Determine the [X, Y] coordinate at the center of the cell enclosing the given text.  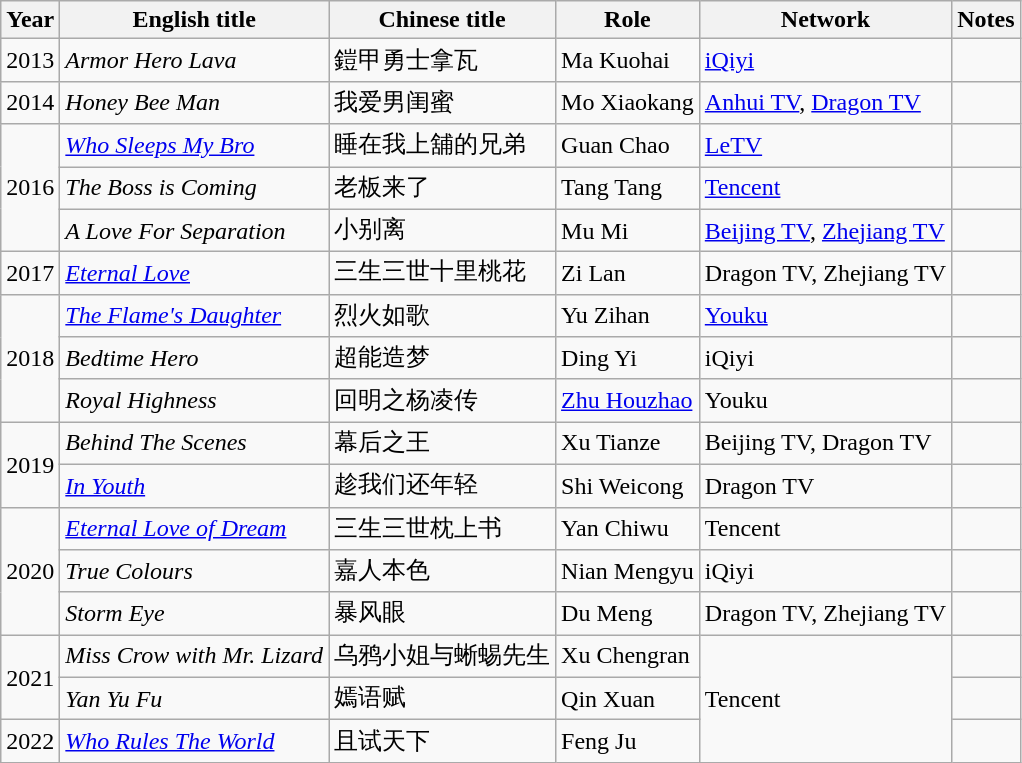
Zi Lan [628, 274]
我爱男闺蜜 [442, 102]
The Flame's Daughter [194, 316]
Yan Yu Fu [194, 698]
2022 [30, 742]
Xu Chengran [628, 656]
Behind The Scenes [194, 444]
2020 [30, 571]
嫣语赋 [442, 698]
Bedtime Hero [194, 358]
三生三世枕上书 [442, 528]
2014 [30, 102]
Who Sleeps My Bro [194, 146]
Du Meng [628, 614]
回明之杨凌传 [442, 400]
睡在我上舖的兄弟 [442, 146]
Yu Zihan [628, 316]
2013 [30, 60]
三生三世十里桃花 [442, 274]
2017 [30, 274]
Armor Hero Lava [194, 60]
Qin Xuan [628, 698]
超能造梦 [442, 358]
Feng Ju [628, 742]
烈火如歌 [442, 316]
In Youth [194, 486]
鎧甲勇士拿瓦 [442, 60]
Storm Eye [194, 614]
Eternal Love of Dream [194, 528]
Shi Weicong [628, 486]
Ma Kuohai [628, 60]
Yan Chiwu [628, 528]
2019 [30, 464]
Who Rules The World [194, 742]
Nian Mengyu [628, 572]
Miss Crow with Mr. Lizard [194, 656]
Tang Tang [628, 188]
LeTV [825, 146]
Guan Chao [628, 146]
Xu Tianze [628, 444]
2018 [30, 358]
The Boss is Coming [194, 188]
True Colours [194, 572]
趁我们还年轻 [442, 486]
Anhui TV, Dragon TV [825, 102]
Mu Mi [628, 230]
小别离 [442, 230]
Royal Highness [194, 400]
Year [30, 20]
Network [825, 20]
Beijing TV, Dragon TV [825, 444]
2021 [30, 678]
Beijing TV, Zhejiang TV [825, 230]
2016 [30, 188]
且试天下 [442, 742]
Notes [986, 20]
幕后之王 [442, 444]
嘉人本色 [442, 572]
Mo Xiaokang [628, 102]
English title [194, 20]
老板来了 [442, 188]
Chinese title [442, 20]
Role [628, 20]
乌鸦小姐与蜥蜴先生 [442, 656]
Dragon TV [825, 486]
Zhu Houzhao [628, 400]
暴风眼 [442, 614]
Eternal Love [194, 274]
Ding Yi [628, 358]
Honey Bee Man [194, 102]
A Love For Separation [194, 230]
